For the text-containing cell, return its midpoint in (x, y) coordinate format. 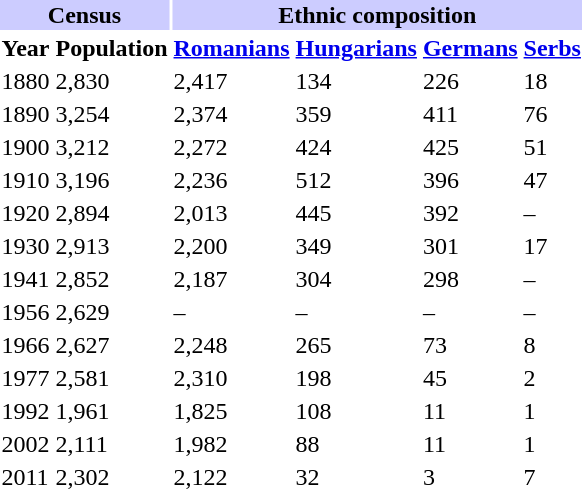
1992 (26, 411)
18 (552, 81)
304 (356, 279)
Romanians (232, 48)
2,013 (232, 213)
134 (356, 81)
359 (356, 114)
2,272 (232, 147)
2 (552, 378)
1977 (26, 378)
1,961 (112, 411)
445 (356, 213)
1910 (26, 180)
2,248 (232, 345)
198 (356, 378)
2,111 (112, 444)
301 (470, 246)
Serbs (552, 48)
265 (356, 345)
512 (356, 180)
2002 (26, 444)
45 (470, 378)
424 (356, 147)
2,187 (232, 279)
Germans (470, 48)
2,200 (232, 246)
2,913 (112, 246)
2,581 (112, 378)
2,236 (232, 180)
1880 (26, 81)
1,982 (232, 444)
3,196 (112, 180)
2,629 (112, 312)
1930 (26, 246)
226 (470, 81)
Ethnic composition (377, 15)
76 (552, 114)
17 (552, 246)
108 (356, 411)
1920 (26, 213)
1890 (26, 114)
2,374 (232, 114)
2,310 (232, 378)
8 (552, 345)
1956 (26, 312)
1,825 (232, 411)
298 (470, 279)
3,212 (112, 147)
Year (26, 48)
2,852 (112, 279)
Population (112, 48)
425 (470, 147)
Census (84, 15)
51 (552, 147)
2,830 (112, 81)
392 (470, 213)
Hungarians (356, 48)
88 (356, 444)
1900 (26, 147)
2,627 (112, 345)
396 (470, 180)
73 (470, 345)
411 (470, 114)
2,417 (232, 81)
2,894 (112, 213)
349 (356, 246)
1966 (26, 345)
3,254 (112, 114)
47 (552, 180)
1941 (26, 279)
